Extract the (x, y) coordinate from the center of the cell holding the provided text.  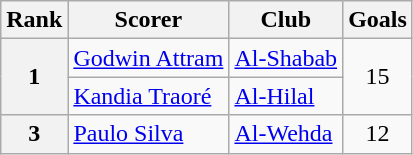
Goals (378, 20)
3 (34, 134)
1 (34, 77)
Godwin Attram (148, 58)
15 (378, 77)
Al-Wehda (286, 134)
12 (378, 134)
Al-Shabab (286, 58)
Scorer (148, 20)
Al-Hilal (286, 96)
Kandia Traoré (148, 96)
Rank (34, 20)
Club (286, 20)
Paulo Silva (148, 134)
